Find where the given text appears and provide that cell's center as (x, y) coordinate. 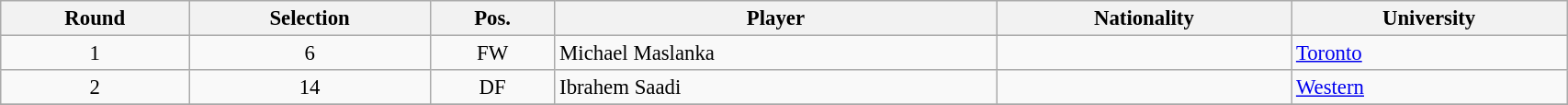
Ibrahem Saadi (775, 87)
Michael Maslanka (775, 53)
2 (96, 87)
FW (492, 53)
Round (96, 18)
Pos. (492, 18)
DF (492, 87)
14 (310, 87)
Player (775, 18)
1 (96, 53)
Selection (310, 18)
Nationality (1144, 18)
University (1429, 18)
6 (310, 53)
Toronto (1429, 53)
Western (1429, 87)
